From the cell containing the given text, extract its center point as [X, Y] coordinate. 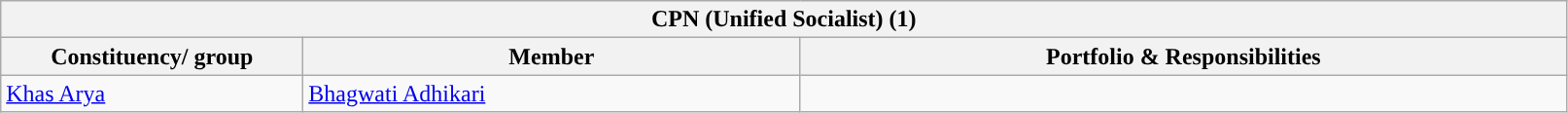
Khas Arya [152, 94]
CPN (Unified Socialist) (1) [784, 19]
Bhagwati Adhikari [552, 94]
Constituency/ group [152, 56]
Portfolio & Responsibilities [1184, 56]
Member [552, 56]
